For the text-containing cell, return its midpoint in (x, y) coordinate format. 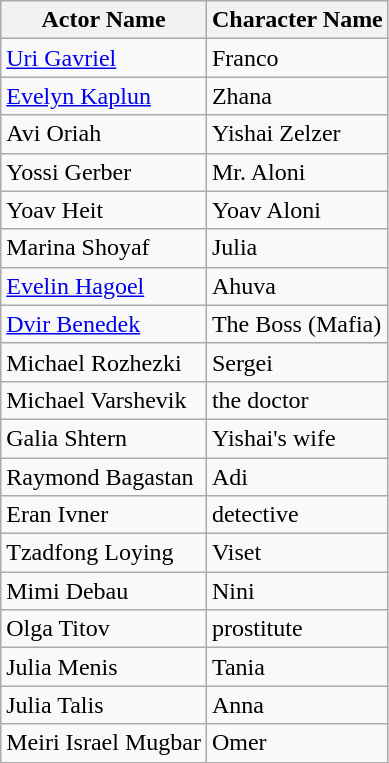
Eran Ivner (104, 515)
Uri Gavriel (104, 58)
Evelin Hagoel (104, 286)
Michael Varshevik (104, 400)
Adi (297, 477)
The Boss (Mafia) (297, 324)
Galia Shtern (104, 438)
Mr. Aloni (297, 172)
Zhana (297, 96)
Sergei (297, 362)
Yossi Gerber (104, 172)
Actor Name (104, 20)
Tania (297, 667)
Ahuva (297, 286)
the doctor (297, 400)
Yoav Aloni (297, 210)
Julia (297, 248)
Yoav Heit (104, 210)
detective (297, 515)
Evelyn Kaplun (104, 96)
Franco (297, 58)
Julia Menis (104, 667)
Anna (297, 705)
Julia Talis (104, 705)
Nini (297, 591)
Viset (297, 553)
Yishai Zelzer (297, 134)
Yishai's wife (297, 438)
Mimi Debau (104, 591)
Marina Shoyaf (104, 248)
Olga Titov (104, 629)
Dvir Benedek (104, 324)
Avi Oriah (104, 134)
Raymond Bagastan (104, 477)
Meiri Israel Mugbar (104, 743)
Tzadfong Loying (104, 553)
prostitute (297, 629)
Character Name (297, 20)
Michael Rozhezki (104, 362)
Omer (297, 743)
